Detect which cell encompasses the target text, then output its (X, Y) center coordinate. 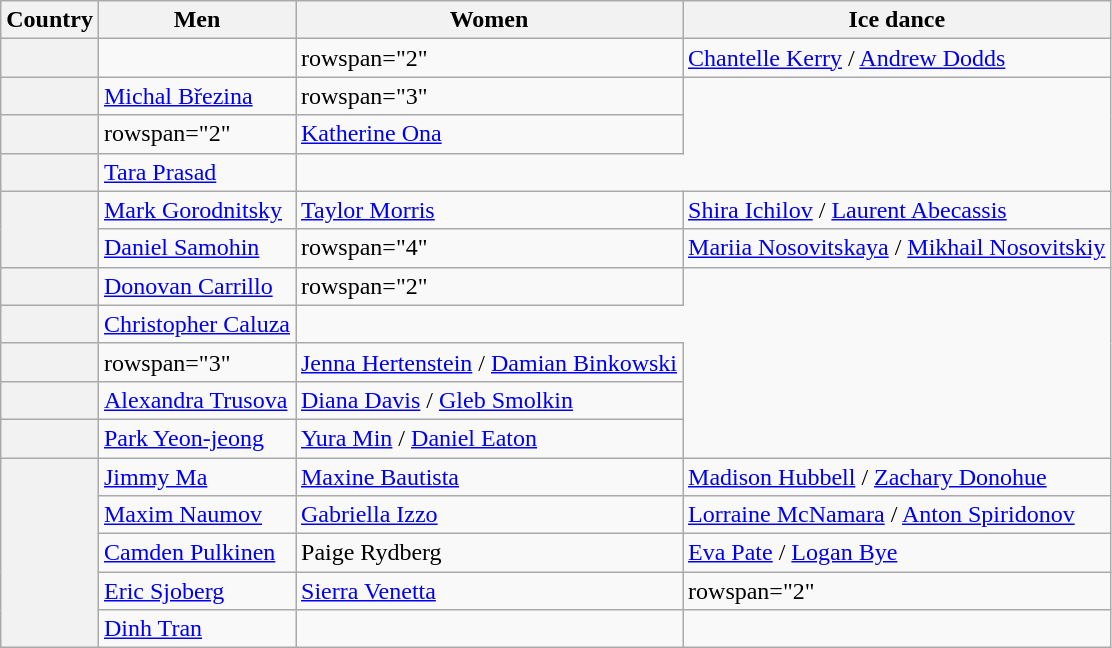
Gabriella Izzo (490, 515)
Diana Davis / Gleb Smolkin (490, 400)
Men (196, 20)
Jenna Hertenstein / Damian Binkowski (490, 362)
Michal Březina (196, 96)
Maxine Bautista (490, 477)
Taylor Morris (490, 210)
Madison Hubbell / Zachary Donohue (897, 477)
Paige Rydberg (490, 553)
Mark Gorodnitsky (196, 210)
Mariia Nosovitskaya / Mikhail Nosovitskiy (897, 248)
rowspan="4" (490, 248)
Women (490, 20)
Alexandra Trusova (196, 400)
Jimmy Ma (196, 477)
Yura Min / Daniel Eaton (490, 438)
Christopher Caluza (196, 324)
Camden Pulkinen (196, 553)
Ice dance (897, 20)
Dinh Tran (196, 629)
Chantelle Kerry / Andrew Dodds (897, 58)
Sierra Venetta (490, 591)
Katherine Ona (490, 134)
Park Yeon-jeong (196, 438)
Maxim Naumov (196, 515)
Lorraine McNamara / Anton Spiridonov (897, 515)
Eric Sjoberg (196, 591)
Shira Ichilov / Laurent Abecassis (897, 210)
Eva Pate / Logan Bye (897, 553)
Donovan Carrillo (196, 286)
Tara Prasad (196, 172)
Country (50, 20)
Daniel Samohin (196, 248)
